Return the [x, y] coordinate for the center point of the cell that contains the specified text.  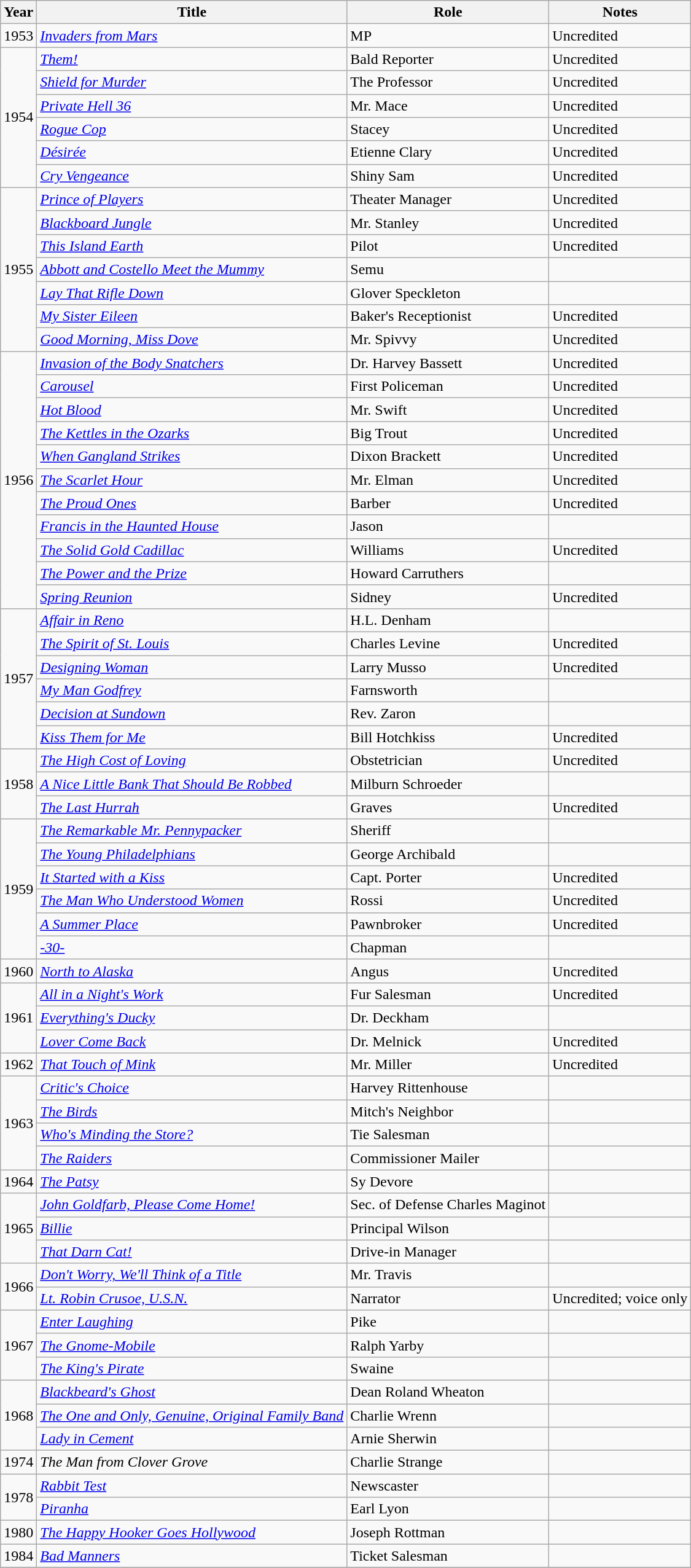
Designing Woman [192, 667]
The Kettles in the Ozarks [192, 433]
Graves [448, 807]
Mr. Swift [448, 410]
Don't Worry, We'll Think of a Title [192, 1275]
Jason [448, 527]
Désirée [192, 152]
Notes [620, 12]
Dixon Brackett [448, 457]
Pilot [448, 246]
Fur Salesman [448, 994]
Chapman [448, 947]
Year [18, 12]
Etienne Clary [448, 152]
First Policeman [448, 386]
My Sister Eileen [192, 316]
The Solid Gold Cadillac [192, 550]
A Summer Place [192, 924]
1959 [18, 889]
Swaine [448, 1368]
The Man Who Understood Women [192, 901]
Milburn Schroeder [448, 784]
Invasion of the Body Snatchers [192, 363]
Rabbit Test [192, 1486]
Invaders from Mars [192, 36]
Blackbeard's Ghost [192, 1392]
Tie Salesman [448, 1135]
Shield for Murder [192, 82]
Pike [448, 1322]
Bald Reporter [448, 59]
Glover Speckleton [448, 293]
Dean Roland Wheaton [448, 1392]
Mr. Mace [448, 106]
Billie [192, 1228]
Enter Laughing [192, 1322]
Charlie Wrenn [448, 1415]
Sy Devore [448, 1182]
My Man Godfrey [192, 691]
Prince of Players [192, 199]
Theater Manager [448, 199]
Lady in Cement [192, 1439]
Lover Come Back [192, 1041]
Stacey [448, 129]
Shiny Sam [448, 176]
MP [448, 36]
That Touch of Mink [192, 1065]
Uncredited; voice only [620, 1298]
1961 [18, 1017]
Lt. Robin Crusoe, U.S.N. [192, 1298]
1955 [18, 269]
1953 [18, 36]
The Young Philadelphians [192, 854]
Barber [448, 503]
H.L. Denham [448, 620]
Howard Carruthers [448, 573]
Everything's Ducky [192, 1017]
Narrator [448, 1298]
Mr. Travis [448, 1275]
The Raiders [192, 1158]
1962 [18, 1065]
1966 [18, 1287]
Affair in Reno [192, 620]
1958 [18, 784]
The Birds [192, 1111]
1980 [18, 1532]
Good Morning, Miss Dove [192, 340]
Angus [448, 971]
Mr. Spivvy [448, 340]
Sec. of Defense Charles Maginot [448, 1205]
Joseph Rottman [448, 1532]
It Started with a Kiss [192, 877]
Ticket Salesman [448, 1556]
Private Hell 36 [192, 106]
The King's Pirate [192, 1368]
Larry Musso [448, 667]
1956 [18, 480]
Blackboard Jungle [192, 222]
Williams [448, 550]
The Patsy [192, 1182]
Charles Levine [448, 643]
A Nice Little Bank That Should Be Robbed [192, 784]
That Darn Cat! [192, 1252]
Abbott and Costello Meet the Mummy [192, 269]
Arnie Sherwin [448, 1439]
Kiss Them for Me [192, 737]
Farnsworth [448, 691]
The Last Hurrah [192, 807]
Title [192, 12]
John Goldfarb, Please Come Home! [192, 1205]
Big Trout [448, 433]
Who's Minding the Store? [192, 1135]
Bad Manners [192, 1556]
Dr. Harvey Bassett [448, 363]
The High Cost of Loving [192, 761]
1984 [18, 1556]
Lay That Rifle Down [192, 293]
1964 [18, 1182]
The Spirit of St. Louis [192, 643]
Dr. Deckham [448, 1017]
When Gangland Strikes [192, 457]
Semu [448, 269]
Francis in the Haunted House [192, 527]
1963 [18, 1123]
The Scarlet Hour [192, 480]
Harvey Rittenhouse [448, 1088]
Decision at Sundown [192, 714]
1957 [18, 678]
Mitch's Neighbor [448, 1111]
Ralph Yarby [448, 1345]
1978 [18, 1497]
Piranha [192, 1509]
Mr. Miller [448, 1065]
Rogue Cop [192, 129]
George Archibald [448, 854]
This Island Earth [192, 246]
Rossi [448, 901]
Capt. Porter [448, 877]
Commissioner Mailer [448, 1158]
Principal Wilson [448, 1228]
Baker's Receptionist [448, 316]
1974 [18, 1462]
Carousel [192, 386]
Earl Lyon [448, 1509]
The Gnome-Mobile [192, 1345]
Spring Reunion [192, 597]
Sheriff [448, 831]
Dr. Melnick [448, 1041]
Charlie Strange [448, 1462]
The Professor [448, 82]
Rev. Zaron [448, 714]
1960 [18, 971]
Role [448, 12]
1967 [18, 1345]
All in a Night's Work [192, 994]
The Proud Ones [192, 503]
North to Alaska [192, 971]
Cry Vengeance [192, 176]
The Remarkable Mr. Pennypacker [192, 831]
-30- [192, 947]
Sidney [448, 597]
Mr. Elman [448, 480]
Newscaster [448, 1486]
Drive-in Manager [448, 1252]
1965 [18, 1228]
The One and Only, Genuine, Original Family Band [192, 1415]
The Power and the Prize [192, 573]
Pawnbroker [448, 924]
Critic's Choice [192, 1088]
Obstetrician [448, 761]
1968 [18, 1415]
1954 [18, 117]
Bill Hotchkiss [448, 737]
Hot Blood [192, 410]
Them! [192, 59]
The Happy Hooker Goes Hollywood [192, 1532]
Mr. Stanley [448, 222]
The Man from Clover Grove [192, 1462]
